Extract the [x, y] coordinate from the center of the cell holding the provided text.  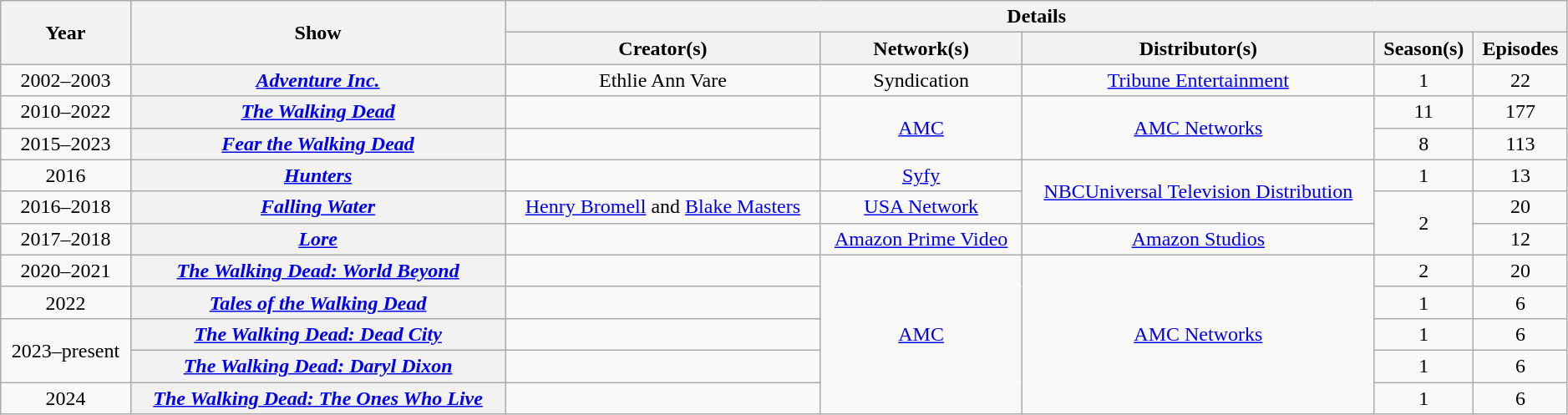
Tales of the Walking Dead [317, 302]
Henry Bromell and Blake Masters [663, 207]
Lore [317, 239]
Falling Water [317, 207]
The Walking Dead: World Beyond [317, 271]
2024 [65, 398]
2017–2018 [65, 239]
Details [1036, 17]
Hunters [317, 175]
2016 [65, 175]
113 [1520, 144]
Syndication [921, 80]
177 [1520, 112]
Show [317, 33]
2016–2018 [65, 207]
2015–2023 [65, 144]
Creator(s) [663, 48]
2020–2021 [65, 271]
The Walking Dead: The Ones Who Live [317, 398]
Ethlie Ann Vare [663, 80]
Network(s) [921, 48]
13 [1520, 175]
Year [65, 33]
USA Network [921, 207]
Adventure Inc. [317, 80]
2002–2003 [65, 80]
Season(s) [1423, 48]
2022 [65, 302]
Episodes [1520, 48]
Fear the Walking Dead [317, 144]
2010–2022 [65, 112]
Syfy [921, 175]
The Walking Dead [317, 112]
2023–present [65, 350]
Amazon Studios [1199, 239]
22 [1520, 80]
12 [1520, 239]
Distributor(s) [1199, 48]
The Walking Dead: Daryl Dixon [317, 366]
NBCUniversal Television Distribution [1199, 191]
8 [1423, 144]
11 [1423, 112]
Amazon Prime Video [921, 239]
Tribune Entertainment [1199, 80]
The Walking Dead: Dead City [317, 334]
